Return [X, Y] of the center of cell containing provided text 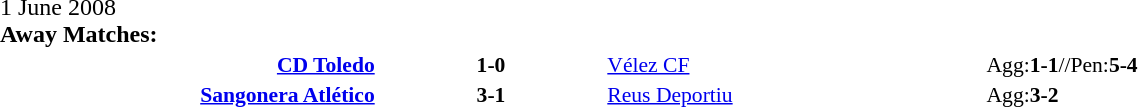
1-0 [492, 64]
Vélez CF [795, 64]
